Find where the given text appears and provide that cell's center as [X, Y] coordinate. 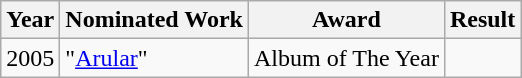
2005 [30, 58]
"Arular" [154, 58]
Album of The Year [346, 58]
Award [346, 20]
Nominated Work [154, 20]
Result [482, 20]
Year [30, 20]
